Scan for the cell matching the given text and deliver its (X, Y) coordinate at center. 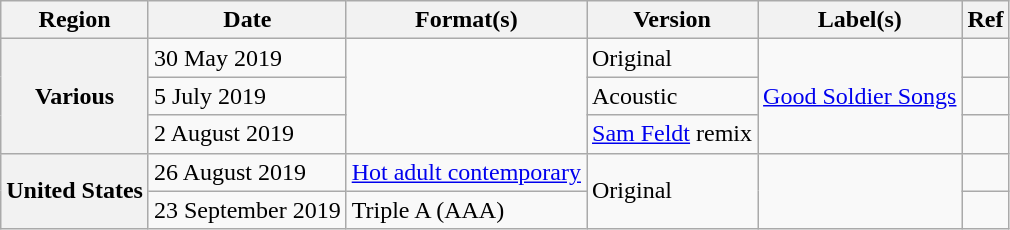
Triple A (AAA) (466, 210)
Date (247, 20)
Sam Feldt remix (672, 134)
Acoustic (672, 96)
26 August 2019 (247, 172)
30 May 2019 (247, 58)
Label(s) (860, 20)
United States (75, 191)
Region (75, 20)
2 August 2019 (247, 134)
Format(s) (466, 20)
5 July 2019 (247, 96)
23 September 2019 (247, 210)
Various (75, 96)
Version (672, 20)
Hot adult contemporary (466, 172)
Ref (986, 20)
Good Soldier Songs (860, 96)
